Scan for the cell matching the given text and deliver its (x, y) coordinate at center. 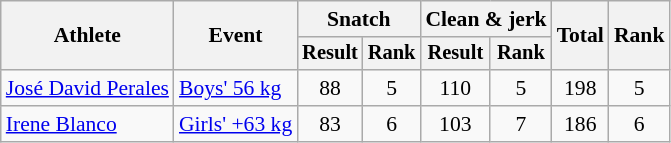
186 (580, 124)
Girls' +63 kg (236, 124)
Event (236, 36)
Clean & jerk (486, 19)
Irene Blanco (88, 124)
7 (520, 124)
Boys' 56 kg (236, 88)
Athlete (88, 36)
103 (455, 124)
Total (580, 36)
Snatch (358, 19)
198 (580, 88)
110 (455, 88)
88 (330, 88)
83 (330, 124)
José David Perales (88, 88)
